Return the [x, y] coordinate for the center point of the cell that contains the specified text.  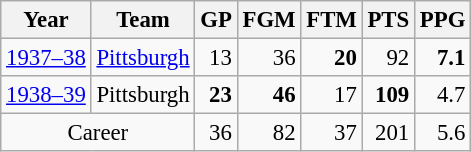
5.6 [443, 133]
201 [388, 133]
FTM [332, 20]
PTS [388, 20]
23 [216, 95]
Career [98, 133]
46 [269, 95]
GP [216, 20]
Year [46, 20]
82 [269, 133]
17 [332, 95]
4.7 [443, 95]
PPG [443, 20]
109 [388, 95]
1938–39 [46, 95]
37 [332, 133]
92 [388, 58]
7.1 [443, 58]
13 [216, 58]
1937–38 [46, 58]
FGM [269, 20]
20 [332, 58]
Team [143, 20]
